Determine the (X, Y) coordinate at the center of the cell enclosing the given text.  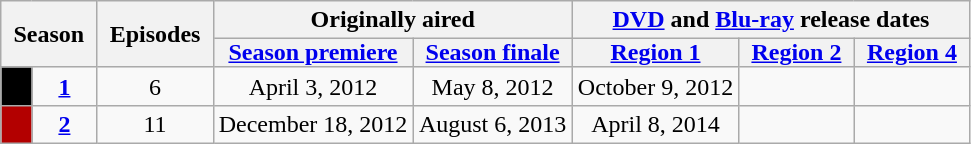
August 6, 2013 (493, 124)
April 8, 2014 (655, 124)
6 (155, 86)
Season (49, 34)
Region 2 (797, 53)
Season finale (493, 53)
2 (64, 124)
May 8, 2012 (493, 86)
December 18, 2012 (313, 124)
Originally aired (392, 20)
Region 1 (655, 53)
Region 4 (912, 53)
DVD and Blu-ray release dates (770, 20)
Season premiere (313, 53)
11 (155, 124)
1 (64, 86)
April 3, 2012 (313, 86)
October 9, 2012 (655, 86)
Episodes (155, 34)
